Return [X, Y] of the center of cell containing provided text 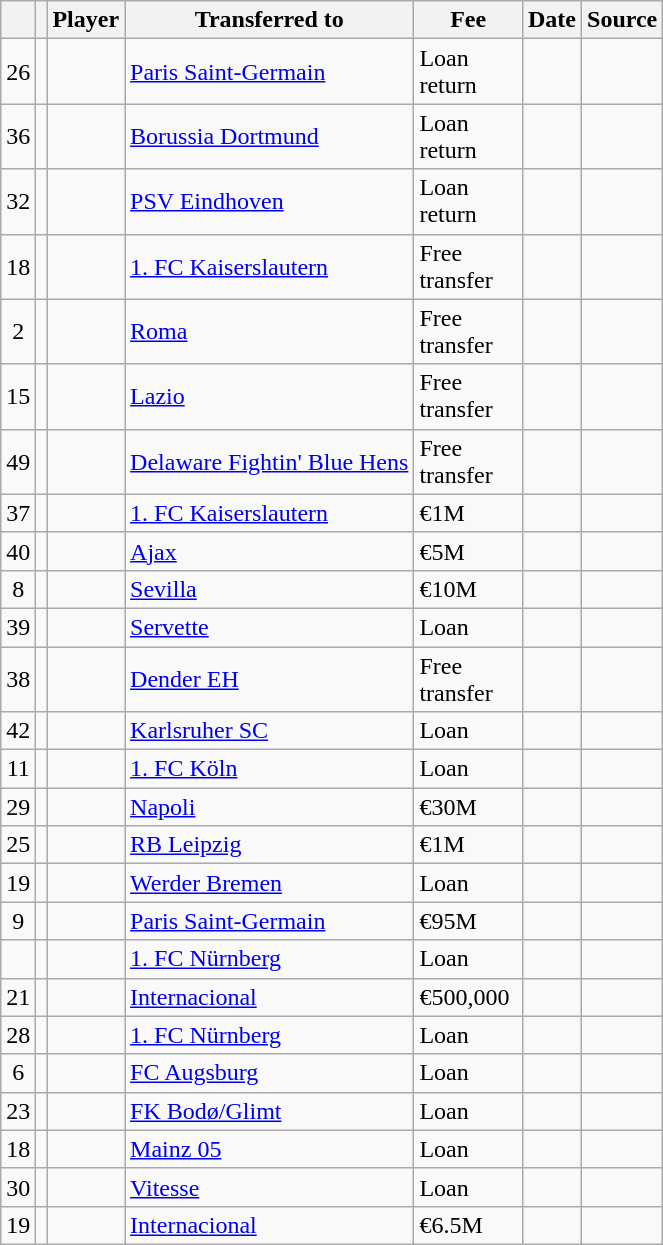
Servette [270, 627]
11 [18, 769]
€10M [468, 589]
49 [18, 462]
28 [18, 1035]
32 [18, 202]
23 [18, 1111]
Vitesse [270, 1187]
40 [18, 551]
Date [552, 20]
Mainz 05 [270, 1149]
15 [18, 396]
42 [18, 731]
Werder Bremen [270, 883]
Lazio [270, 396]
FK Bodø/Glimt [270, 1111]
Karlsruher SC [270, 731]
39 [18, 627]
€30M [468, 807]
Ajax [270, 551]
Player [86, 20]
FC Augsburg [270, 1073]
€5M [468, 551]
Sevilla [270, 589]
26 [18, 72]
Roma [270, 332]
€95M [468, 921]
30 [18, 1187]
€500,000 [468, 997]
2 [18, 332]
Transferred to [270, 20]
37 [18, 513]
PSV Eindhoven [270, 202]
9 [18, 921]
Dender EH [270, 678]
Delaware Fightin' Blue Hens [270, 462]
38 [18, 678]
Napoli [270, 807]
6 [18, 1073]
21 [18, 997]
Source [622, 20]
RB Leipzig [270, 845]
Borussia Dortmund [270, 136]
1. FC Köln [270, 769]
8 [18, 589]
25 [18, 845]
€6.5M [468, 1225]
Fee [468, 20]
29 [18, 807]
36 [18, 136]
